Output the [x, y] coordinate of the center of the cell containing the given text.  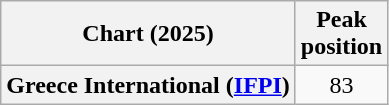
Greece International (IFPI) [148, 85]
Chart (2025) [148, 34]
83 [341, 85]
Peakposition [341, 34]
